Extract the (x, y) coordinate from the center of the cell holding the provided text.  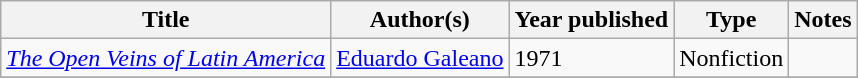
The Open Veins of Latin America (166, 58)
Nonfiction (732, 58)
Type (732, 20)
Year published (592, 20)
Author(s) (420, 20)
1971 (592, 58)
Notes (823, 20)
Title (166, 20)
Eduardo Galeano (420, 58)
